Return (x, y) of the center of cell containing provided text 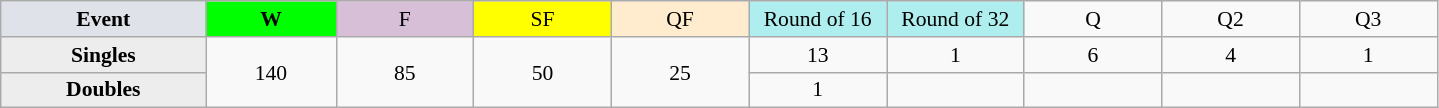
85 (405, 72)
QF (680, 19)
25 (680, 72)
W (271, 19)
SF (543, 19)
4 (1231, 55)
Singles (104, 55)
Round of 32 (955, 19)
6 (1093, 55)
140 (271, 72)
50 (543, 72)
Q2 (1231, 19)
Doubles (104, 90)
Event (104, 19)
Q (1093, 19)
13 (818, 55)
F (405, 19)
Round of 16 (818, 19)
Q3 (1368, 19)
